Pinpoint the cell where the given text exists, returning its (X, Y) midpoint coordinate. 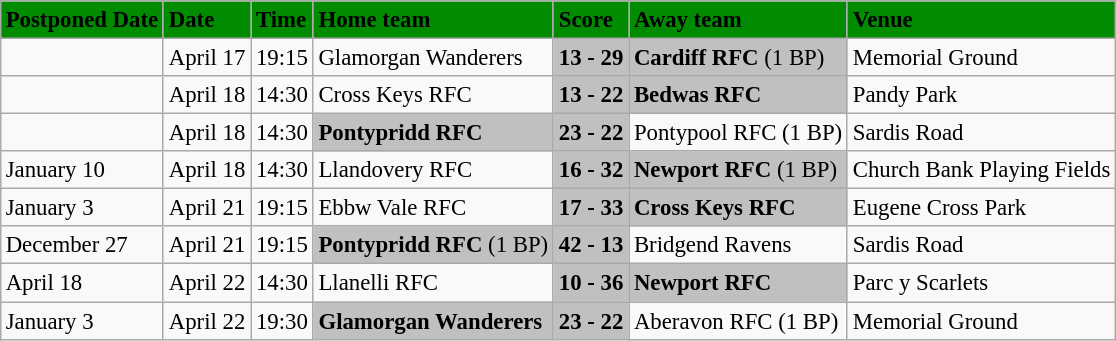
Newport RFC (1 BP) (738, 170)
Aberavon RFC (1 BP) (738, 321)
Home team (433, 20)
Eugene Cross Park (981, 208)
Llanelli RFC (433, 283)
Llandovery RFC (433, 170)
December 27 (82, 245)
13 - 22 (590, 95)
Date (206, 20)
13 - 29 (590, 57)
Parc y Scarlets (981, 283)
Newport RFC (738, 283)
Pandy Park (981, 95)
Bridgend Ravens (738, 245)
Score (590, 20)
Time (282, 20)
Bedwas RFC (738, 95)
10 - 36 (590, 283)
Pontypool RFC (1 BP) (738, 133)
January 10 (82, 170)
Postponed Date (82, 20)
17 - 33 (590, 208)
16 - 32 (590, 170)
Venue (981, 20)
Pontypridd RFC (1 BP) (433, 245)
Cardiff RFC (1 BP) (738, 57)
Away team (738, 20)
Ebbw Vale RFC (433, 208)
April 17 (206, 57)
19:30 (282, 321)
Church Bank Playing Fields (981, 170)
42 - 13 (590, 245)
Pontypridd RFC (433, 133)
